Scan for the cell matching the given text and deliver its (x, y) coordinate at center. 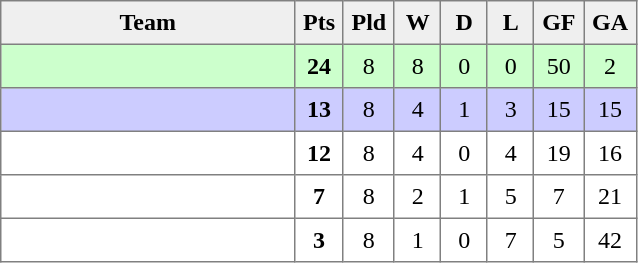
W (417, 23)
D (464, 23)
21 (610, 197)
Team (148, 23)
42 (610, 240)
GF (559, 23)
12 (319, 153)
Pld (368, 23)
50 (559, 66)
GA (610, 23)
13 (319, 110)
24 (319, 66)
Pts (319, 23)
16 (610, 153)
L (510, 23)
19 (559, 153)
